Pinpoint the cell where the given text exists, returning its [X, Y] midpoint coordinate. 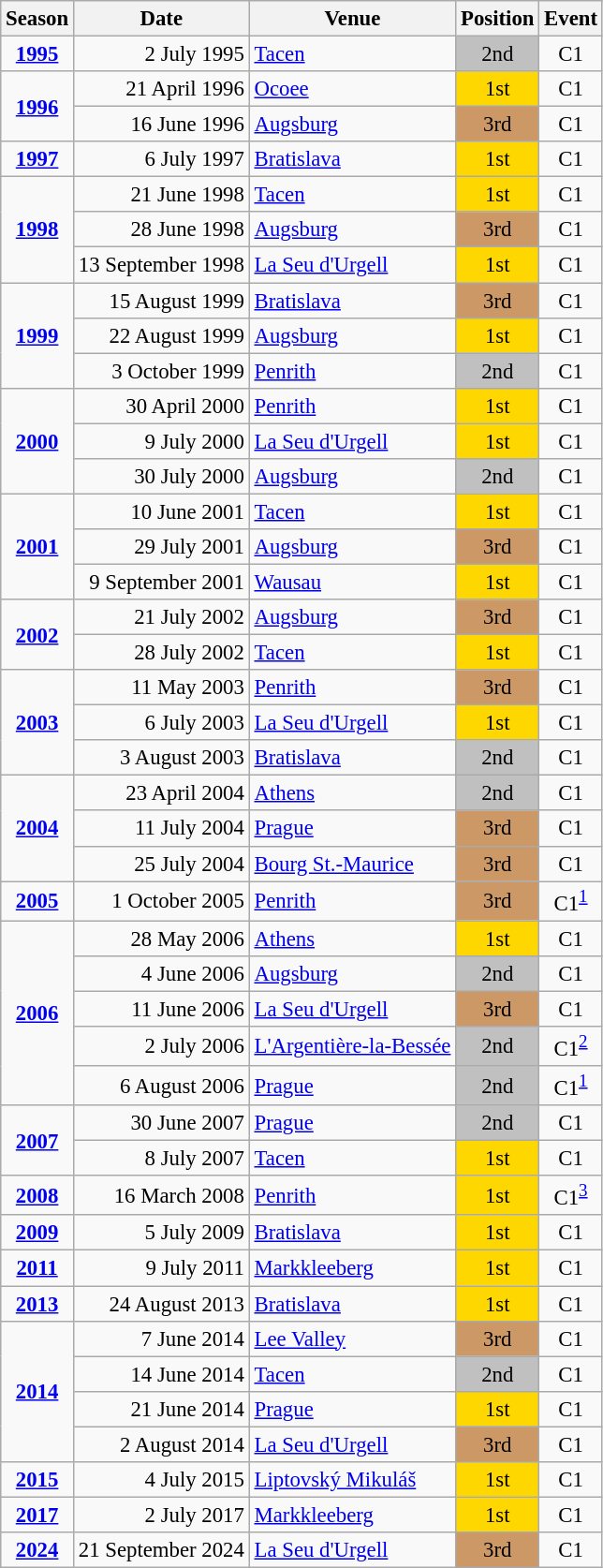
2024 [37, 1550]
28 June 1998 [161, 229]
9 July 2000 [161, 441]
Liptovský Mikuláš [352, 1480]
1 October 2005 [161, 901]
3 August 2003 [161, 758]
2003 [37, 723]
16 March 2008 [161, 1195]
11 June 2006 [161, 1009]
Ocoee [352, 89]
2015 [37, 1480]
2001 [37, 547]
Venue [352, 19]
2000 [37, 440]
Bourg St.-Maurice [352, 864]
1999 [37, 335]
Lee Valley [352, 1339]
2007 [37, 1141]
2005 [37, 901]
21 April 1996 [161, 89]
Position [498, 19]
4 June 2006 [161, 974]
2013 [37, 1304]
9 September 2001 [161, 582]
22 August 1999 [161, 335]
1997 [37, 159]
24 August 2013 [161, 1304]
C13 [571, 1195]
23 April 2004 [161, 793]
6 July 2003 [161, 723]
8 July 2007 [161, 1159]
2011 [37, 1268]
30 July 2000 [161, 477]
2 July 2017 [161, 1515]
4 July 2015 [161, 1480]
2014 [37, 1391]
3 October 1999 [161, 371]
21 June 2014 [161, 1409]
15 August 1999 [161, 301]
21 July 2002 [161, 617]
1996 [37, 107]
2006 [37, 1013]
28 May 2006 [161, 939]
2 July 2006 [161, 1046]
2002 [37, 635]
6 July 1997 [161, 159]
1995 [37, 54]
21 September 2024 [161, 1550]
9 July 2011 [161, 1268]
21 June 1998 [161, 195]
Event [571, 19]
Wausau [352, 582]
2 July 1995 [161, 54]
29 July 2001 [161, 547]
25 July 2004 [161, 864]
14 June 2014 [161, 1374]
2017 [37, 1515]
16 June 1996 [161, 125]
L'Argentière-la-Bessée [352, 1046]
30 April 2000 [161, 406]
2008 [37, 1195]
2004 [37, 828]
13 September 1998 [161, 265]
11 July 2004 [161, 829]
Date [161, 19]
C12 [571, 1046]
7 June 2014 [161, 1339]
28 July 2002 [161, 653]
1998 [37, 230]
2009 [37, 1234]
30 June 2007 [161, 1123]
5 July 2009 [161, 1234]
11 May 2003 [161, 688]
Season [37, 19]
10 June 2001 [161, 511]
6 August 2006 [161, 1086]
2 August 2014 [161, 1444]
